For the text-containing cell, return its midpoint in [X, Y] coordinate format. 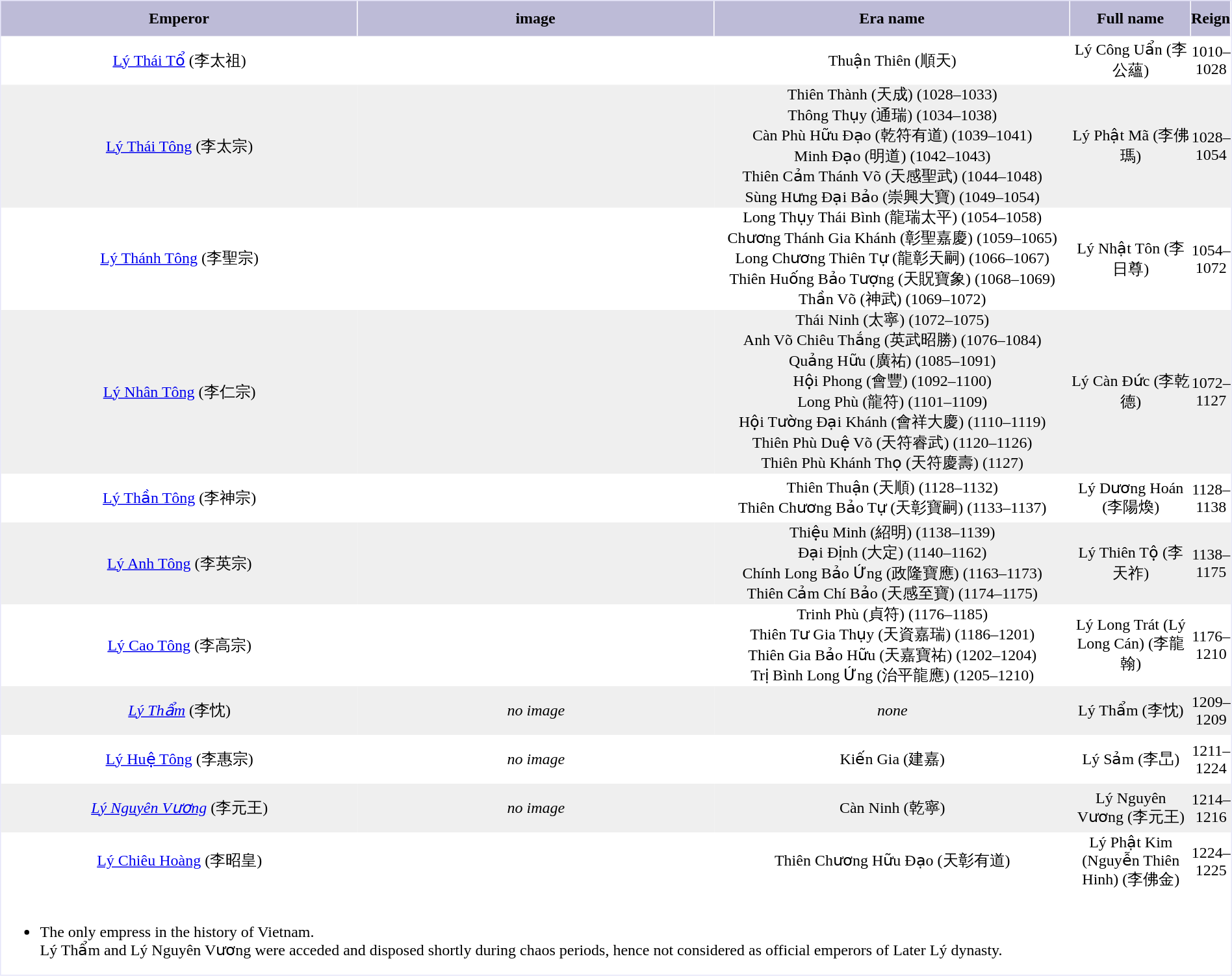
Lý Công Uẩn (李公蘊) [1131, 61]
image [536, 19]
1138–1175 [1211, 563]
Lý Chiêu Hoàng (李昭皇) [179, 861]
Lý Nhân Tông (李仁宗) [179, 392]
Thiên Thuận (天順) (1128–1132) Thiên Chương Bảo Tự (天彰寶嗣) (1133–1137) [893, 498]
Càn Ninh (乾寧) [893, 808]
Lý Cao Tông (李高宗) [179, 645]
Lý Thái Tông (李太宗) [179, 146]
Full name [1131, 19]
1209–1209 [1211, 711]
1010–1028 [1211, 61]
1176–1210 [1211, 645]
1214–1216 [1211, 808]
Thiệu Minh (紹明) (1138–1139) Đại Định (大定) (1140–1162) Chính Long Bảo Ứng (政隆寶應) (1163–1173) Thiên Cảm Chí Bảo (天感至寶) (1174–1175) [893, 563]
Lý Anh Tông (李英宗) [179, 563]
Lý Thiên Tộ (李天祚) [1131, 563]
Kiến Gia (建嘉) [893, 759]
1128–1138 [1211, 498]
Trinh Phù (貞符) (1176–1185) Thiên Tư Gia Thụy (天資嘉瑞) (1186–1201) Thiên Gia Bảo Hữu (天嘉寶祐) (1202–1204) Trị Bình Long Ứng (治平龍應) (1205–1210) [893, 645]
Lý Nhật Tôn (李日尊) [1131, 259]
Reign [1211, 19]
Lý Sảm (李旵) [1131, 759]
Era name [893, 19]
Emperor [179, 19]
Lý Càn Đức (李乾德) [1131, 392]
Lý Long Trát (Lý Long Cán) (李龍翰) [1131, 645]
Thiên Chương Hữu Đạo (天彰有道) [893, 861]
Lý Thái Tổ (李太祖) [179, 61]
1028–1054 [1211, 146]
1072–1127 [1211, 392]
Thuận Thiên (順天) [893, 61]
1224–1225 [1211, 861]
Lý Thần Tông (李神宗) [179, 498]
1054–1072 [1211, 259]
1211–1224 [1211, 759]
Lý Phật Mã (李佛瑪) [1131, 146]
none [893, 711]
Lý Dương Hoán (李陽煥) [1131, 498]
Lý Huệ Tông (李惠宗) [179, 759]
Lý Thánh Tông (李聖宗) [179, 259]
Lý Phật Kim (Nguyễn Thiên Hinh) (李佛金) [1131, 861]
